Find where the given text appears and provide that cell's center as (X, Y) coordinate. 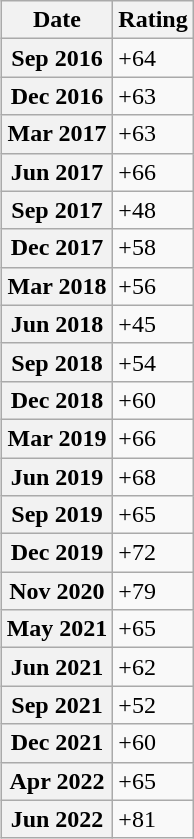
Jun 2017 (57, 172)
Jun 2018 (57, 324)
Sep 2017 (57, 210)
+54 (153, 362)
+79 (153, 591)
Sep 2018 (57, 362)
+81 (153, 819)
Dec 2019 (57, 553)
Rating (153, 20)
+52 (153, 705)
+48 (153, 210)
Jun 2021 (57, 667)
Nov 2020 (57, 591)
Mar 2017 (57, 134)
Sep 2016 (57, 58)
Dec 2018 (57, 400)
Mar 2018 (57, 286)
+62 (153, 667)
+72 (153, 553)
Mar 2019 (57, 438)
May 2021 (57, 629)
+58 (153, 248)
+68 (153, 477)
Jun 2022 (57, 819)
+64 (153, 58)
Date (57, 20)
Jun 2019 (57, 477)
+56 (153, 286)
Sep 2019 (57, 515)
+45 (153, 324)
Sep 2021 (57, 705)
Apr 2022 (57, 781)
Dec 2021 (57, 743)
Dec 2017 (57, 248)
Dec 2016 (57, 96)
